Provide the (X, Y) coordinate of the cell's center where the given text is located.  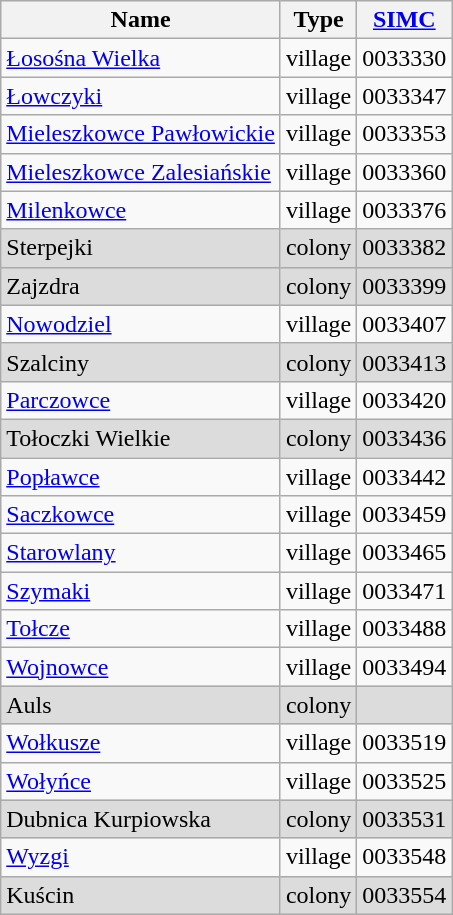
0033436 (404, 438)
Nowodziel (141, 324)
0033488 (404, 629)
0033494 (404, 667)
0033465 (404, 553)
0033347 (404, 96)
0033442 (404, 477)
Starowlany (141, 553)
Parczowce (141, 400)
Tołcze (141, 629)
0033531 (404, 819)
Tołoczki Wielkie (141, 438)
Popławce (141, 477)
0033525 (404, 781)
Wojnowce (141, 667)
Wyzgi (141, 857)
Łosośna Wielka (141, 58)
Łowczyki (141, 96)
0033420 (404, 400)
Dubnica Kurpiowska (141, 819)
0033471 (404, 591)
Auls (141, 705)
0033360 (404, 172)
Mieleszkowce Zalesiańskie (141, 172)
Milenkowce (141, 210)
0033554 (404, 895)
0033399 (404, 286)
Mieleszkowce Pawłowickie (141, 134)
0033382 (404, 248)
Type (318, 20)
Zajzdra (141, 286)
Szalciny (141, 362)
Saczkowce (141, 515)
0033519 (404, 743)
0033353 (404, 134)
0033459 (404, 515)
SIMC (404, 20)
0033407 (404, 324)
Sterpejki (141, 248)
Name (141, 20)
Wołyńce (141, 781)
0033548 (404, 857)
Szymaki (141, 591)
Wołkusze (141, 743)
0033330 (404, 58)
0033413 (404, 362)
0033376 (404, 210)
Kuścin (141, 895)
